Return [x, y] of the center of cell containing provided text 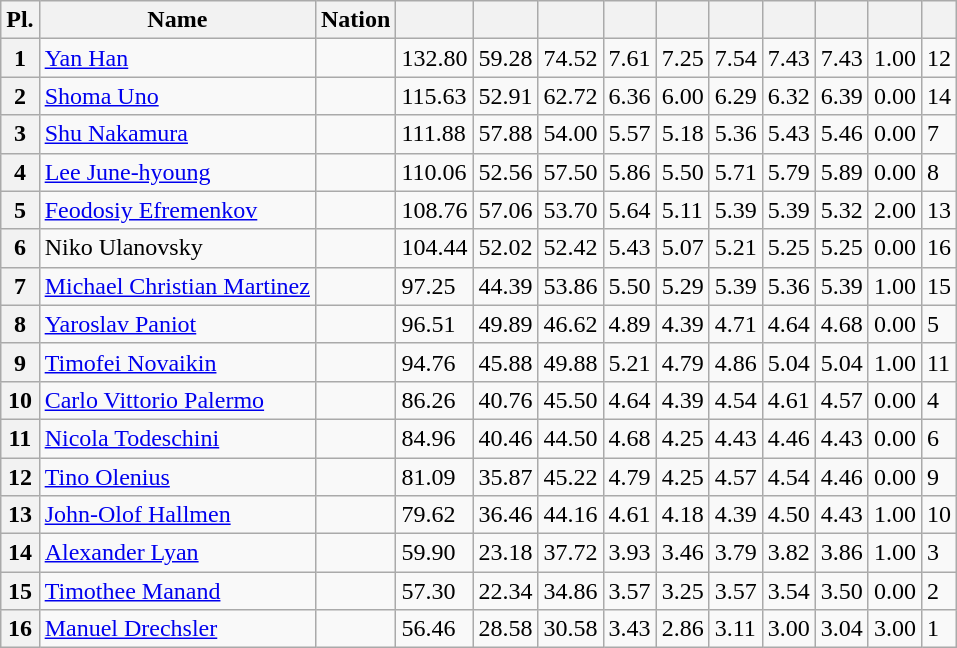
Pl. [20, 20]
2.86 [682, 629]
3.04 [842, 629]
Tino Olenius [177, 477]
Yan Han [177, 58]
34.86 [570, 591]
84.96 [434, 438]
6.36 [630, 96]
3.11 [736, 629]
53.70 [570, 210]
3.54 [788, 591]
4.71 [736, 324]
5.32 [842, 210]
3.50 [842, 591]
Lee June-hyoung [177, 172]
5.64 [630, 210]
108.76 [434, 210]
4.50 [788, 515]
45.22 [570, 477]
86.26 [434, 400]
6.00 [682, 96]
Shu Nakamura [177, 134]
115.63 [434, 96]
52.91 [506, 96]
79.62 [434, 515]
37.72 [570, 553]
23.18 [506, 553]
54.00 [570, 134]
52.42 [570, 248]
97.25 [434, 286]
5.29 [682, 286]
Carlo Vittorio Palermo [177, 400]
Nation [355, 20]
5.07 [682, 248]
4.18 [682, 515]
3.82 [788, 553]
44.39 [506, 286]
5.57 [630, 134]
49.89 [506, 324]
36.46 [506, 515]
Name [177, 20]
Niko Ulanovsky [177, 248]
30.58 [570, 629]
Timothee Manand [177, 591]
46.62 [570, 324]
3.46 [682, 553]
3.79 [736, 553]
John-Olof Hallmen [177, 515]
4.86 [736, 362]
45.88 [506, 362]
53.86 [570, 286]
5.71 [736, 172]
57.88 [506, 134]
59.90 [434, 553]
49.88 [570, 362]
7.25 [682, 58]
132.80 [434, 58]
35.87 [506, 477]
28.58 [506, 629]
Shoma Uno [177, 96]
74.52 [570, 58]
5.89 [842, 172]
Alexander Lyan [177, 553]
Michael Christian Martinez [177, 286]
3.25 [682, 591]
3.86 [842, 553]
56.46 [434, 629]
44.16 [570, 515]
3.93 [630, 553]
96.51 [434, 324]
110.06 [434, 172]
6.32 [788, 96]
57.06 [506, 210]
81.09 [434, 477]
Feodosiy Efremenkov [177, 210]
4.89 [630, 324]
6.29 [736, 96]
59.28 [506, 58]
Yaroslav Paniot [177, 324]
44.50 [570, 438]
Timofei Novaikin [177, 362]
3.43 [630, 629]
57.50 [570, 172]
52.02 [506, 248]
111.88 [434, 134]
2.00 [894, 210]
5.86 [630, 172]
5.11 [682, 210]
Nicola Todeschini [177, 438]
57.30 [434, 591]
104.44 [434, 248]
22.34 [506, 591]
6.39 [842, 96]
40.46 [506, 438]
7.61 [630, 58]
5.79 [788, 172]
45.50 [570, 400]
5.46 [842, 134]
94.76 [434, 362]
52.56 [506, 172]
7.54 [736, 58]
5.18 [682, 134]
Manuel Drechsler [177, 629]
40.76 [506, 400]
62.72 [570, 96]
